Extract the (X, Y) coordinate from the center of the cell holding the provided text.  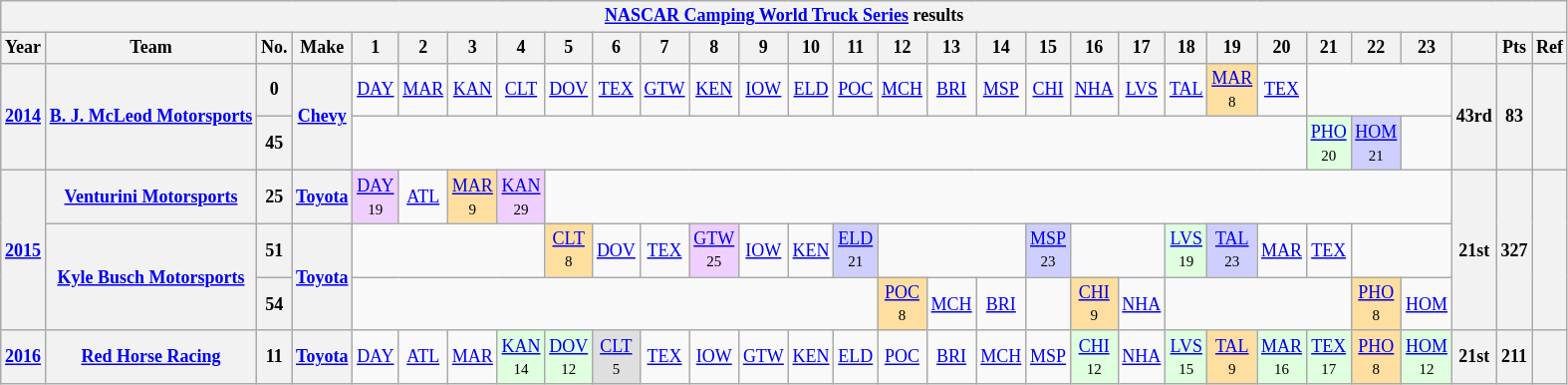
HOM12 (1427, 357)
TAL (1186, 90)
9 (764, 48)
25 (275, 196)
45 (275, 144)
4 (521, 48)
21 (1329, 48)
GTW25 (714, 250)
6 (617, 48)
17 (1142, 48)
KAN (473, 90)
Year (24, 48)
Red Horse Racing (150, 357)
ELD21 (856, 250)
LVS (1142, 90)
19 (1232, 48)
Team (150, 48)
2014 (24, 116)
Venturini Motorsports (150, 196)
PHO20 (1329, 144)
13 (951, 48)
7 (664, 48)
CHI (1048, 90)
54 (275, 304)
51 (275, 250)
3 (473, 48)
22 (1377, 48)
DOV12 (569, 357)
CLT8 (569, 250)
CLT (521, 90)
1 (376, 48)
Make (323, 48)
Kyle Busch Motorsports (150, 277)
LVS15 (1186, 357)
HOM21 (1377, 144)
16 (1094, 48)
15 (1048, 48)
KAN14 (521, 357)
10 (811, 48)
23 (1427, 48)
14 (1001, 48)
0 (275, 90)
Ref (1550, 48)
MAR8 (1232, 90)
NASCAR Camping World Truck Series results (785, 16)
HOM (1427, 304)
Chevy (323, 116)
POC8 (903, 304)
Pts (1514, 48)
CHI9 (1094, 304)
CHI12 (1094, 357)
2015 (24, 249)
5 (569, 48)
CLT5 (617, 357)
18 (1186, 48)
8 (714, 48)
20 (1282, 48)
MAR16 (1282, 357)
211 (1514, 357)
327 (1514, 249)
2 (423, 48)
TAL23 (1232, 250)
LVS19 (1186, 250)
KAN29 (521, 196)
43rd (1474, 116)
2016 (24, 357)
MAR9 (473, 196)
B. J. McLeod Motorsports (150, 116)
No. (275, 48)
DAY19 (376, 196)
12 (903, 48)
83 (1514, 116)
TAL9 (1232, 357)
MSP23 (1048, 250)
TEX17 (1329, 357)
